Determine the (X, Y) coordinate at the center of the cell enclosing the given text.  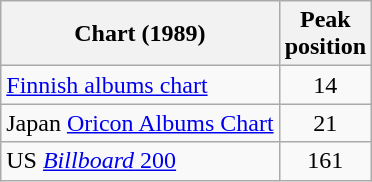
Peakposition (325, 34)
Finnish albums chart (140, 85)
Japan Oricon Albums Chart (140, 123)
Chart (1989) (140, 34)
US Billboard 200 (140, 161)
21 (325, 123)
161 (325, 161)
14 (325, 85)
